Extract the [x, y] coordinate from the center of the cell holding the provided text.  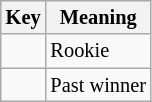
Meaning [98, 17]
Past winner [98, 85]
Key [24, 17]
Rookie [98, 51]
